Detect which cell encompasses the target text, then output its (X, Y) center coordinate. 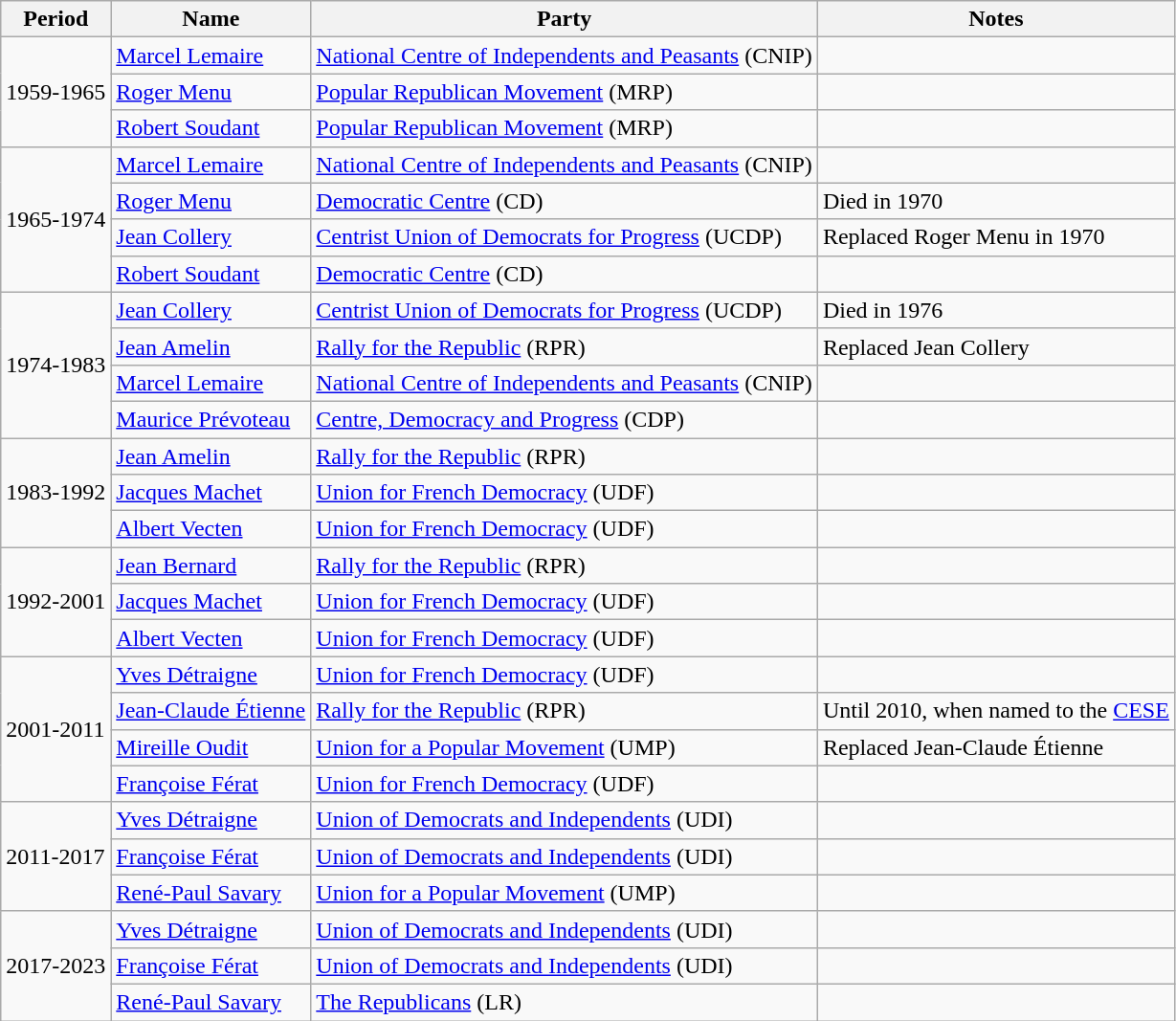
Died in 1970 (995, 201)
The Republicans (LR) (565, 1002)
Died in 1976 (995, 310)
1992-2001 (55, 602)
Period (55, 19)
Jean-Claude Étienne (211, 711)
Notes (995, 19)
Party (565, 19)
Replaced Jean Collery (995, 346)
Centre, Democracy and Progress (CDP) (565, 419)
2001-2011 (55, 729)
2011-2017 (55, 856)
Jean Bernard (211, 566)
Mireille Oudit (211, 747)
Maurice Prévoteau (211, 419)
Until 2010, when named to the CESE (995, 711)
2017-2023 (55, 966)
1965-1974 (55, 219)
1974-1983 (55, 365)
Name (211, 19)
1983-1992 (55, 493)
1959-1965 (55, 92)
Replaced Jean-Claude Étienne (995, 747)
Replaced Roger Menu in 1970 (995, 237)
